Return the (x, y) coordinate for the center point of the cell that contains the specified text.  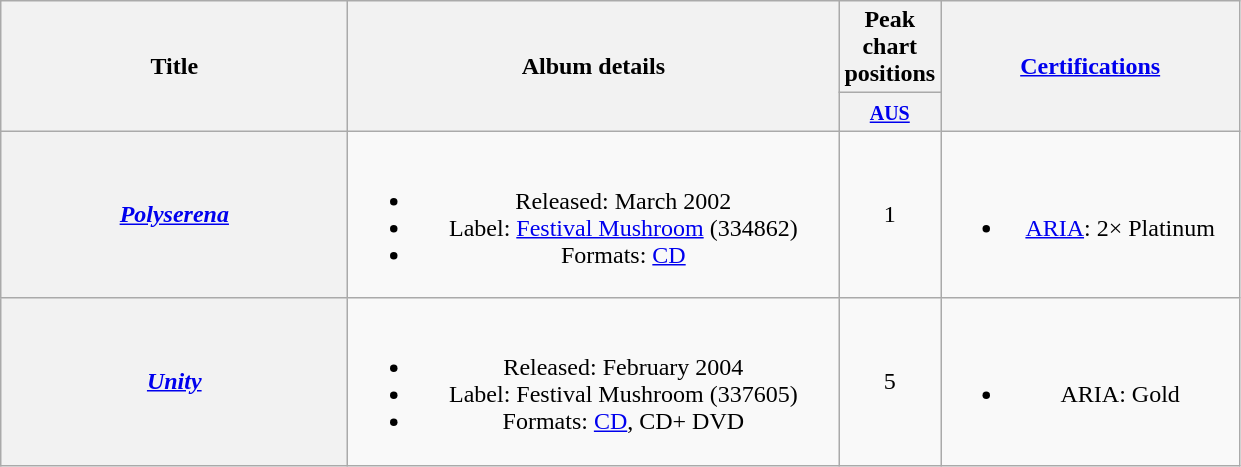
Title (174, 66)
Released: February 2004Label: Festival Mushroom (337605)Formats: CD, CD+ DVD (594, 382)
1 (890, 214)
ARIA: 2× Platinum (1090, 214)
Album details (594, 66)
Certifications (1090, 66)
AUS (890, 112)
Released: March 2002Label: Festival Mushroom (334862)Formats: CD (594, 214)
ARIA: Gold (1090, 382)
5 (890, 382)
Polyserena (174, 214)
Unity (174, 382)
Peak chart positions (890, 47)
